Identify which cell holds the provided text, then report its [x, y] central coordinate. 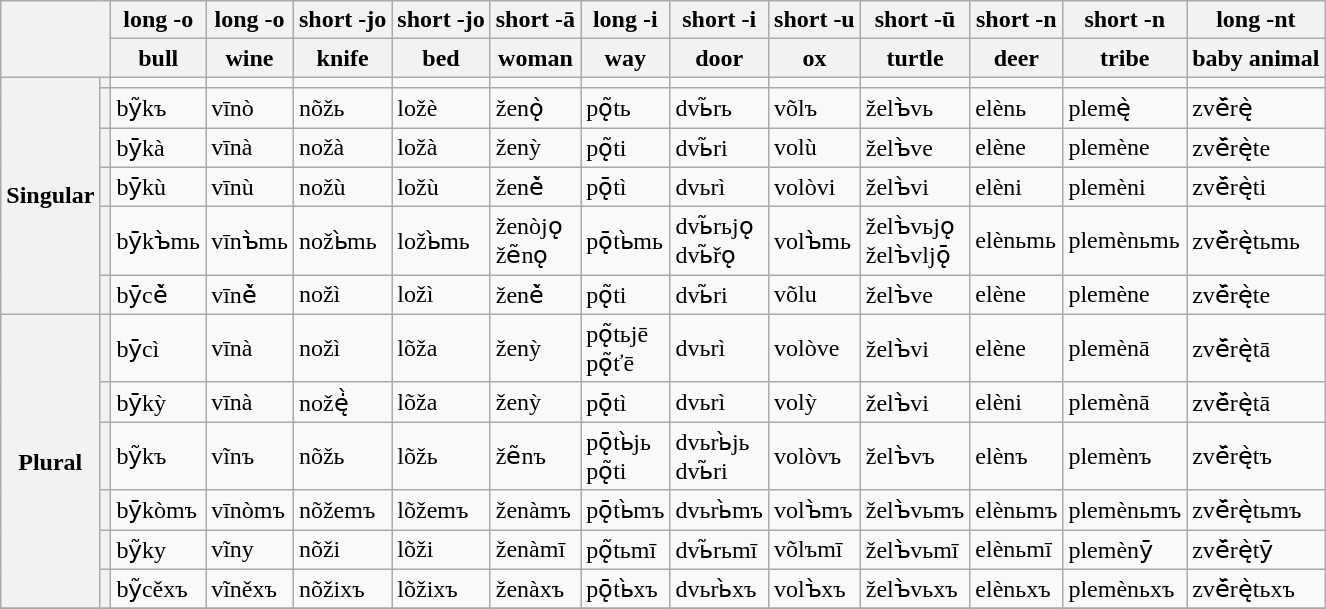
long -i [626, 20]
plemènьxъ [1125, 589]
zvě̄rę̀ [1256, 108]
elènьmъ [1016, 510]
võlu [815, 295]
zvě̄rę̀tьxъ [1256, 589]
dvьrь̀xъ [720, 589]
plemę̀ [1125, 108]
ox [815, 58]
želъ̀vьxъ [915, 589]
bed [441, 58]
pǭtь̀mь [626, 241]
volòvъ [815, 456]
plemèni [1125, 187]
nožь̀mь [342, 241]
ložù [441, 187]
long -nt [1256, 20]
short -i [720, 20]
elènьmī [1016, 550]
elènьmь [1016, 241]
lõžь [441, 456]
bȳkъ̀mь [158, 241]
nõži [342, 550]
želъ̀vь [915, 108]
dvьrь̀jь dvь̃ri [720, 456]
bȳkòmъ [158, 510]
plemènьmъ [1125, 510]
short -ā [535, 20]
bỹky [158, 550]
zvě̄rę̀tьmь [1256, 241]
wine [250, 58]
vĩnъ [250, 456]
pǫ̃tьjēpǫ̃ťē [626, 348]
ženàmъ [535, 510]
volъ̀mь [815, 241]
vĩněxъ [250, 589]
bull [158, 58]
way [626, 58]
baby animal [1256, 58]
plemènьmь [1125, 241]
ženàxъ [535, 589]
short -u [815, 20]
lõžixъ [441, 589]
volъ̀mъ [815, 510]
nožà [342, 148]
plemènȳ [1125, 550]
vĩny [250, 550]
lõži [441, 550]
Plural [50, 461]
volỳ [815, 402]
ženǫ̀ [535, 108]
želъ̀vъ [915, 456]
elènьxъ [1016, 589]
võlъmī [815, 550]
vīnъ̀mь [250, 241]
pǭtь̀jь pǫ̃ti [626, 456]
zvě̄rę̀tȳ [1256, 550]
vīně̀ [250, 295]
ložè [441, 108]
dvьrь̀mъ [720, 510]
võlъ [815, 108]
plemènъ [1125, 456]
pǭtь̀mъ [626, 510]
elènь [1016, 108]
volù [815, 148]
pǫ̃tьmī [626, 550]
knife [342, 58]
turtle [915, 58]
pǫ̃tь [626, 108]
woman [535, 58]
volòve [815, 348]
door [720, 58]
zvě̄rę̀tъ [1256, 456]
ženòjǫžẽnǫ [535, 241]
bỹcěxъ [158, 589]
Singular [50, 196]
dvь̃rь [720, 108]
želъ̀vьmъ [915, 510]
bȳkà [158, 148]
pǭtь̀xъ [626, 589]
želъ̀vьmī [915, 550]
dvь̃rьjǫdvь̃řǫ [720, 241]
zvě̄rę̀tьmъ [1256, 510]
nõžemъ [342, 510]
dvь̃rьmī [720, 550]
bȳcě̀ [158, 295]
vīnò [250, 108]
nõžixъ [342, 589]
tribe [1125, 58]
vīnòmъ [250, 510]
volъ̀xъ [815, 589]
žẽnъ [535, 456]
bȳkù [158, 187]
volòvi [815, 187]
želъ̀vьjǫželъ̀vljǭ [915, 241]
bȳcì [158, 348]
lõžemъ [441, 510]
bȳkỳ [158, 402]
short -ū [915, 20]
vīnù [250, 187]
elènъ [1016, 456]
zvě̄rę̀ti [1256, 187]
ložì [441, 295]
ložà [441, 148]
nožù [342, 187]
deer [1016, 58]
ženàmī [535, 550]
ložь̀mь [441, 241]
nožę̇̀ [342, 402]
